Determine the (X, Y) coordinate at the center of the cell enclosing the given text.  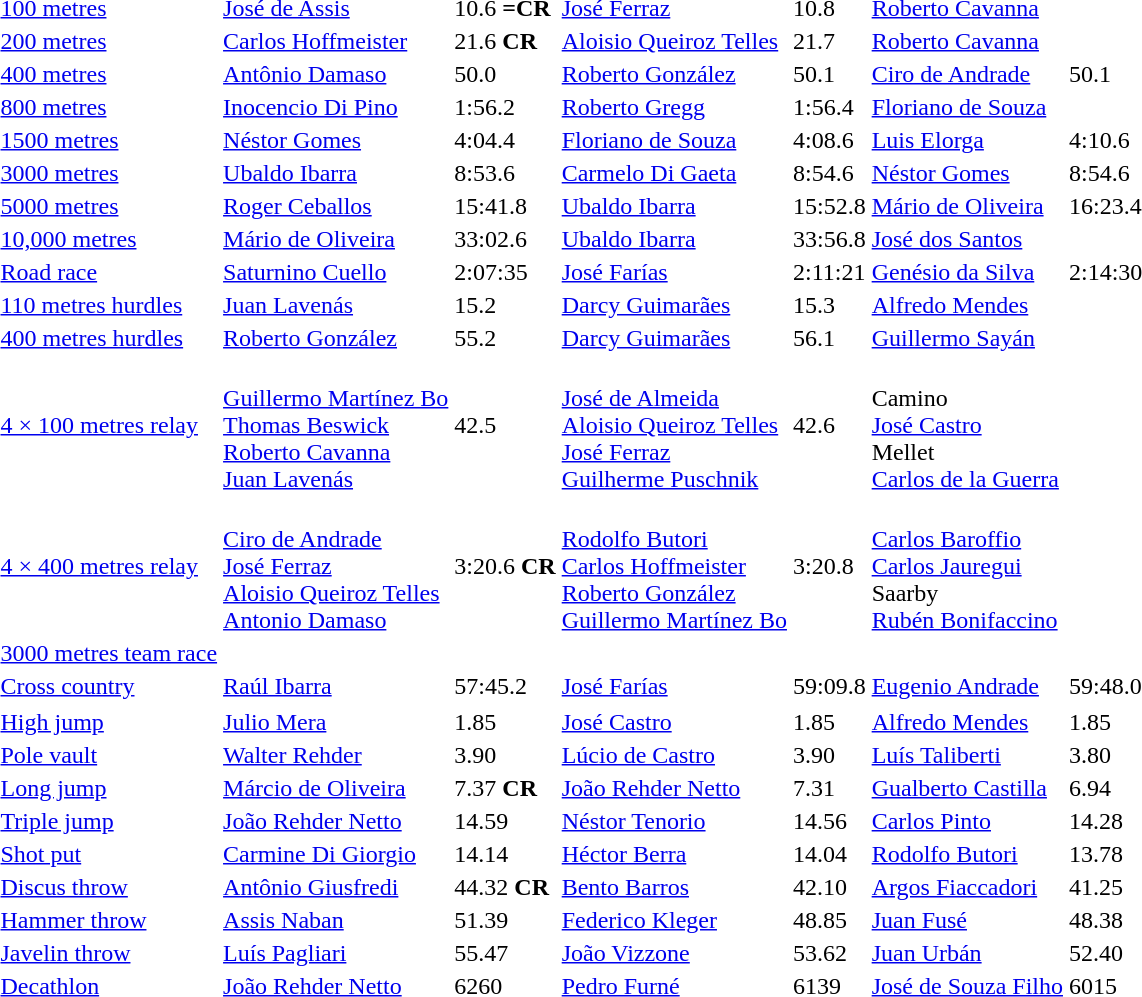
14.59 (505, 821)
Rodolfo Butori (967, 854)
33:56.8 (829, 239)
Assis Naban (336, 920)
42.6 (829, 425)
Luís Pagliari (336, 953)
Guillermo Martínez BoThomas BeswickRoberto CavannaJuan Lavenás (336, 425)
51.39 (505, 920)
15:41.8 (505, 206)
Luis Elorga (967, 140)
Juan Urbán (967, 953)
7.31 (829, 788)
2:11:21 (829, 272)
14.56 (829, 821)
1:56.4 (829, 107)
1:56.2 (505, 107)
14.14 (505, 854)
8:53.6 (505, 173)
Saturnino Cuello (336, 272)
53.62 (829, 953)
Antônio Giusfredi (336, 887)
7.37 CR (505, 788)
57:45.2 (505, 686)
Roberto Gregg (674, 107)
José de AlmeidaAloisio Queiroz TellesJosé FerrazGuilherme Puschnik (674, 425)
Eugenio Andrade (967, 686)
Federico Kleger (674, 920)
CaminoJosé CastroMelletCarlos de la Guerra (967, 425)
44.32 CR (505, 887)
Juan Lavenás (336, 305)
2:07:35 (505, 272)
8:54.6 (829, 173)
15.3 (829, 305)
Antônio Damaso (336, 74)
Aloisio Queiroz Telles (674, 41)
4:04.4 (505, 140)
Carlos Pinto (967, 821)
Inocencio Di Pino (336, 107)
14.04 (829, 854)
56.1 (829, 338)
Márcio de Oliveira (336, 788)
Héctor Berra (674, 854)
Guillermo Sayán (967, 338)
Carmelo Di Gaeta (674, 173)
Argos Fiaccadori (967, 887)
Lúcio de Castro (674, 755)
José dos Santos (967, 239)
21.6 CR (505, 41)
15:52.8 (829, 206)
Roger Ceballos (336, 206)
48.85 (829, 920)
João Vizzone (674, 953)
Walter Rehder (336, 755)
Luís Taliberti (967, 755)
4:08.6 (829, 140)
Genésio da Silva (967, 272)
Raúl Ibarra (336, 686)
Néstor Tenorio (674, 821)
Gualberto Castilla (967, 788)
33:02.6 (505, 239)
Julio Mera (336, 722)
Carlos BaroffioCarlos JaureguiSaarbyRubén Bonifaccino (967, 566)
Ciro de AndradeJosé FerrazAloisio Queiroz TellesAntonio Damaso (336, 566)
Bento Barros (674, 887)
50.1 (829, 74)
55.2 (505, 338)
59:09.8 (829, 686)
Ciro de Andrade (967, 74)
50.0 (505, 74)
Juan Fusé (967, 920)
3:20.8 (829, 566)
55.47 (505, 953)
21.7 (829, 41)
15.2 (505, 305)
José Castro (674, 722)
3:20.6 CR (505, 566)
42.5 (505, 425)
Carmine Di Giorgio (336, 854)
Carlos Hoffmeister (336, 41)
Roberto Cavanna (967, 41)
Rodolfo ButoriCarlos HoffmeisterRoberto GonzálezGuillermo Martínez Bo (674, 566)
42.10 (829, 887)
